Detect which cell encompasses the target text, then output its [X, Y] center coordinate. 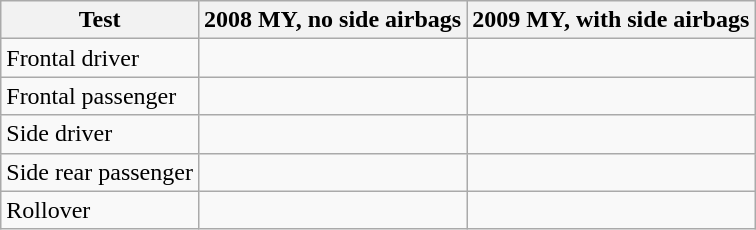
Rollover [100, 210]
Frontal passenger [100, 96]
2009 MY, with side airbags [611, 20]
2008 MY, no side airbags [332, 20]
Side rear passenger [100, 172]
Test [100, 20]
Frontal driver [100, 58]
Side driver [100, 134]
